Pinpoint the cell where the given text exists, returning its (X, Y) midpoint coordinate. 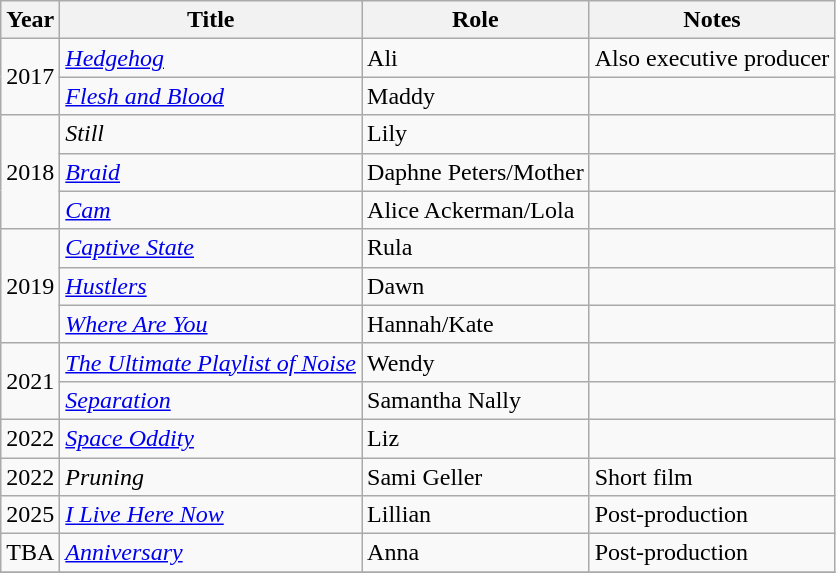
Lily (476, 134)
Hannah/Kate (476, 324)
Ali (476, 58)
Year (30, 20)
Daphne Peters/Mother (476, 172)
Title (211, 20)
Captive State (211, 248)
Samantha Nally (476, 400)
Also executive producer (712, 58)
Lillian (476, 515)
Hustlers (211, 286)
I Live Here Now (211, 515)
Sami Geller (476, 477)
Wendy (476, 362)
Anna (476, 553)
TBA (30, 553)
Maddy (476, 96)
2017 (30, 77)
Rula (476, 248)
Dawn (476, 286)
Notes (712, 20)
2018 (30, 172)
Pruning (211, 477)
Anniversary (211, 553)
Flesh and Blood (211, 96)
2021 (30, 381)
The Ultimate Playlist of Noise (211, 362)
Short film (712, 477)
2025 (30, 515)
2019 (30, 286)
Still (211, 134)
Braid (211, 172)
Cam (211, 210)
Separation (211, 400)
Liz (476, 438)
Space Oddity (211, 438)
Alice Ackerman/Lola (476, 210)
Role (476, 20)
Where Are You (211, 324)
Hedgehog (211, 58)
